Return [x, y] of the center of cell containing provided text 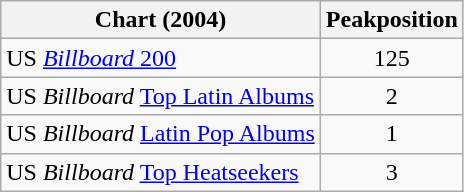
2 [392, 96]
US Billboard 200 [161, 58]
US Billboard Top Heatseekers [161, 172]
Peakposition [392, 20]
125 [392, 58]
Chart (2004) [161, 20]
US Billboard Latin Pop Albums [161, 134]
1 [392, 134]
3 [392, 172]
US Billboard Top Latin Albums [161, 96]
